Scan for the cell matching the given text and deliver its (X, Y) coordinate at center. 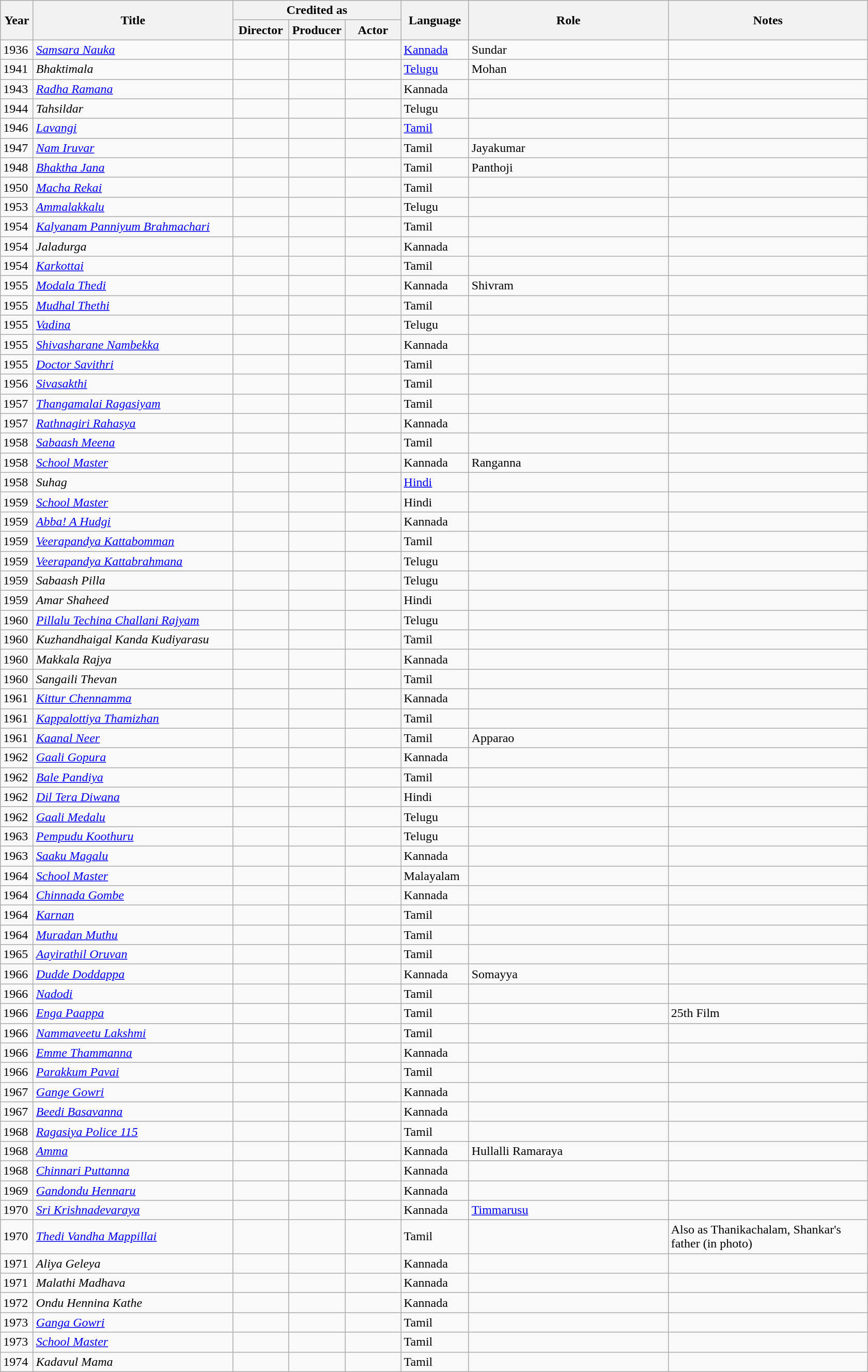
Shivasharane Nambekka (133, 345)
Gaali Medalu (133, 816)
Ganga Gowri (133, 1322)
Producer (317, 30)
1953 (17, 207)
Pillalu Techina Challani Rajyam (133, 620)
Also as Thanikachalam, Shankar's father (in photo) (768, 1237)
Kadavul Mama (133, 1362)
Radha Ramana (133, 89)
Bhaktha Jana (133, 167)
Muradan Muthu (133, 935)
1936 (17, 50)
Ondu Hennina Kathe (133, 1303)
Thangamalai Ragasiyam (133, 404)
Rathnagiri Rahasya (133, 423)
Doctor Savithri (133, 364)
Pempudu Koothuru (133, 836)
Tahsildar (133, 109)
Veerapandya Kattabrahmana (133, 561)
Mudhal Thethi (133, 305)
Actor (373, 30)
Lavangi (133, 128)
Timmarusu (568, 1210)
Jaladurga (133, 246)
Abba! A Hudgi (133, 521)
Kittur Chennamma (133, 699)
Apparao (568, 738)
Sabaash Pilla (133, 581)
Jayakumar (568, 148)
Gaali Gopura (133, 758)
Sabaash Meena (133, 443)
Karnan (133, 915)
Kappalottiya Thamizhan (133, 718)
Chinnada Gombe (133, 896)
Director (260, 30)
Role (568, 20)
Samsara Nauka (133, 50)
Vadina (133, 325)
Emme Thammanna (133, 1053)
Dil Tera Diwana (133, 797)
Aayirathil Oruvan (133, 954)
Shivram (568, 286)
Suhag (133, 482)
1948 (17, 167)
Amma (133, 1151)
Makkala Rajya (133, 659)
Mohan (568, 69)
1941 (17, 69)
Veerapandya Kattabomman (133, 541)
Notes (768, 20)
Gange Gowri (133, 1092)
Gandondu Hennaru (133, 1190)
Language (435, 20)
Nadodi (133, 994)
1946 (17, 128)
Hullalli Ramaraya (568, 1151)
Bale Pandiya (133, 777)
Title (133, 20)
Dudde Doddappa (133, 974)
25th Film (768, 1013)
Karkottai (133, 266)
Panthoji (568, 167)
Malayalam (435, 876)
Amar Shaheed (133, 600)
Nam Iruvar (133, 148)
Beedi Basavanna (133, 1112)
Bhaktimala (133, 69)
Modala Thedi (133, 286)
Chinnari Puttanna (133, 1170)
1944 (17, 109)
Ragasiya Police 115 (133, 1131)
Kalyanam Panniyum Brahmachari (133, 226)
Enga Paappa (133, 1013)
Saaku Magalu (133, 856)
Sundar (568, 50)
Kaanal Neer (133, 738)
Thedi Vandha Mappillai (133, 1237)
1943 (17, 89)
Ammalakkalu (133, 207)
Macha Rekai (133, 187)
Sivasakthi (133, 384)
Ranganna (568, 463)
1965 (17, 954)
Sri Krishnadevaraya (133, 1210)
Credited as (317, 10)
Year (17, 20)
Nammaveetu Lakshmi (133, 1033)
Sangaili Thevan (133, 679)
Malathi Madhava (133, 1283)
1972 (17, 1303)
1969 (17, 1190)
Somayya (568, 974)
1974 (17, 1362)
Kuzhandhaigal Kanda Kudiyarasu (133, 640)
1950 (17, 187)
Parakkum Pavai (133, 1072)
1947 (17, 148)
1956 (17, 384)
Aliya Geleya (133, 1263)
